Extract the (X, Y) coordinate from the center of the cell holding the provided text.  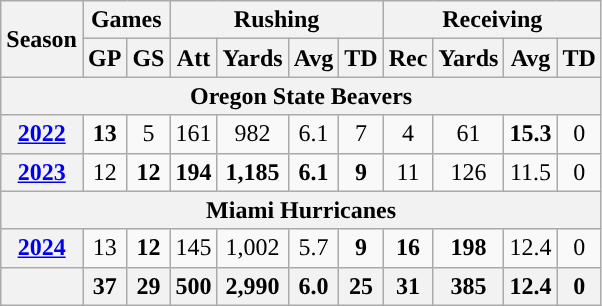
25 (361, 286)
Season (42, 39)
126 (468, 172)
31 (408, 286)
145 (194, 248)
Att (194, 58)
11 (408, 172)
Receiving (492, 20)
500 (194, 286)
198 (468, 248)
1,002 (252, 248)
161 (194, 134)
1,185 (252, 172)
2024 (42, 248)
2022 (42, 134)
7 (361, 134)
2023 (42, 172)
982 (252, 134)
Rec (408, 58)
4 (408, 134)
11.5 (530, 172)
Games (126, 20)
Rushing (276, 20)
2,990 (252, 286)
61 (468, 134)
GS (148, 58)
37 (104, 286)
5.7 (314, 248)
29 (148, 286)
385 (468, 286)
15.3 (530, 134)
6.0 (314, 286)
GP (104, 58)
5 (148, 134)
16 (408, 248)
Oregon State Beavers (302, 96)
194 (194, 172)
Miami Hurricanes (302, 210)
